Provide the [x, y] coordinate of the cell's center where the given text is located.  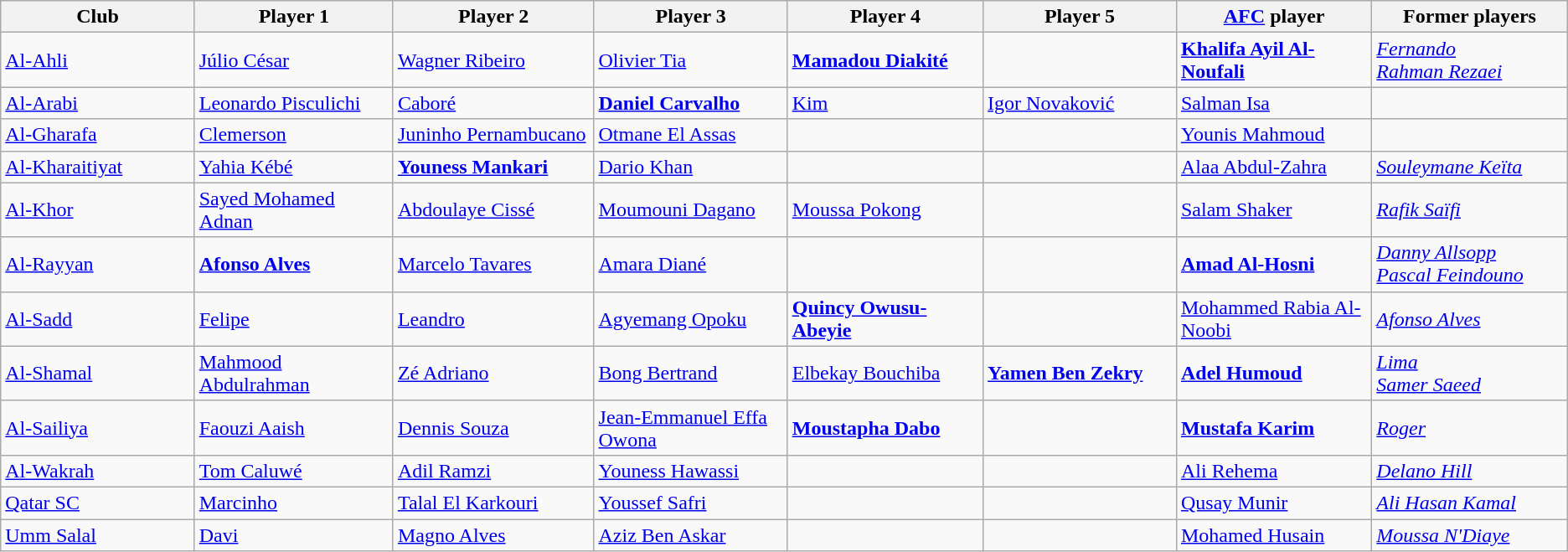
Younis Mahmoud [1273, 135]
Caboré [493, 103]
Player 2 [493, 17]
Yamen Ben Zekry [1081, 374]
Dario Khan [690, 167]
Club [97, 17]
Al-Ahli [97, 60]
Leonardo Pisculichi [293, 103]
Danny Allsopp Pascal Feindouno [1469, 265]
Fernando Rahman Rezaei [1469, 60]
Al-Gharafa [97, 135]
Player 4 [885, 17]
Al-Sadd [97, 318]
Talal El Karkouri [493, 503]
Zé Adriano [493, 374]
Ali Hasan Kamal [1469, 503]
Player 5 [1081, 17]
Lima Samer Saeed [1469, 374]
Qatar SC [97, 503]
Felipe [293, 318]
Player 1 [293, 17]
Al-Khor [97, 209]
Leandro [493, 318]
Wagner Ribeiro [493, 60]
Player 3 [690, 17]
Khalifa Ayil Al-Noufali [1273, 60]
Clemerson [293, 135]
Salam Shaker [1273, 209]
Mohammed Rabia Al-Noobi [1273, 318]
Kim [885, 103]
Elbekay Bouchiba [885, 374]
Delano Hill [1469, 471]
Salman Isa [1273, 103]
Moumouni Dagano [690, 209]
Marcinho [293, 503]
Olivier Tia [690, 60]
Quincy Owusu-Abeyie [885, 318]
Aziz Ben Askar [690, 535]
Adel Humoud [1273, 374]
Mustafa Karim [1273, 427]
Al-Wakrah [97, 471]
Alaa Abdul-Zahra [1273, 167]
Moussa Pokong [885, 209]
Mahmood Abdulrahman [293, 374]
Yahia Kébé [293, 167]
AFC player [1273, 17]
Roger [1469, 427]
Tom Caluwé [293, 471]
Adil Ramzi [493, 471]
Daniel Carvalho [690, 103]
Qusay Munir [1273, 503]
Mohamed Husain [1273, 535]
Jean-Emmanuel Effa Owona [690, 427]
Moustapha Dabo [885, 427]
Faouzi Aaish [293, 427]
Igor Novaković [1081, 103]
Otmane El Assas [690, 135]
Sayed Mohamed Adnan [293, 209]
Amara Diané [690, 265]
Júlio César [293, 60]
Former players [1469, 17]
Umm Salal [97, 535]
Al-Arabi [97, 103]
Youssef Safri [690, 503]
Al-Kharaitiyat [97, 167]
Agyemang Opoku [690, 318]
Marcelo Tavares [493, 265]
Souleymane Keïta [1469, 167]
Davi [293, 535]
Abdoulaye Cissé [493, 209]
Youness Mankari [493, 167]
Al-Sailiya [97, 427]
Rafik Saïfi [1469, 209]
Amad Al-Hosni [1273, 265]
Bong Bertrand [690, 374]
Youness Hawassi [690, 471]
Magno Alves [493, 535]
Al-Rayyan [97, 265]
Al-Shamal [97, 374]
Mamadou Diakité [885, 60]
Ali Rehema [1273, 471]
Juninho Pernambucano [493, 135]
Moussa N'Diaye [1469, 535]
Dennis Souza [493, 427]
